Locate the cell with the specified text and output its [x, y] center coordinate. 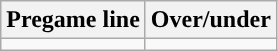
Pregame line [74, 20]
Over/under [210, 20]
